Determine the [x, y] coordinate at the center of the cell enclosing the given text.  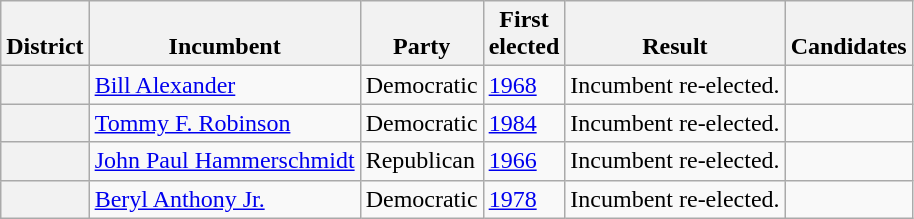
Result [675, 34]
Republican [422, 161]
Beryl Anthony Jr. [224, 199]
Tommy F. Robinson [224, 123]
1984 [524, 123]
1978 [524, 199]
Party [422, 34]
District [45, 34]
1968 [524, 85]
Incumbent [224, 34]
Candidates [848, 34]
John Paul Hammerschmidt [224, 161]
1966 [524, 161]
Bill Alexander [224, 85]
Firstelected [524, 34]
